Return (X, Y) of the center of cell containing provided text 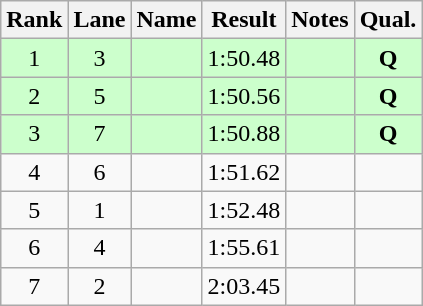
1:52.48 (244, 210)
1:51.62 (244, 172)
2:03.45 (244, 286)
1:50.48 (244, 58)
Lane (100, 20)
1:55.61 (244, 248)
Qual. (388, 20)
Result (244, 20)
1:50.56 (244, 96)
1:50.88 (244, 134)
Rank (34, 20)
Name (166, 20)
Notes (320, 20)
